Provide the (x, y) coordinate of the cell's center where the given text is located.  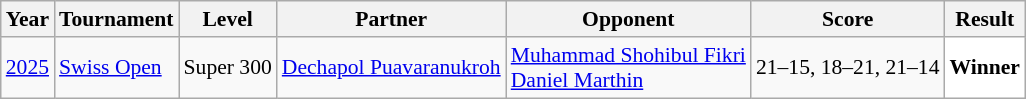
Dechapol Puavaranukroh (392, 68)
2025 (28, 68)
Score (848, 19)
Super 300 (228, 68)
Swiss Open (116, 68)
Winner (986, 68)
Year (28, 19)
Tournament (116, 19)
Partner (392, 19)
Opponent (628, 19)
Result (986, 19)
Level (228, 19)
Muhammad Shohibul Fikri Daniel Marthin (628, 68)
21–15, 18–21, 21–14 (848, 68)
